Return (x, y) of the center of cell containing provided text 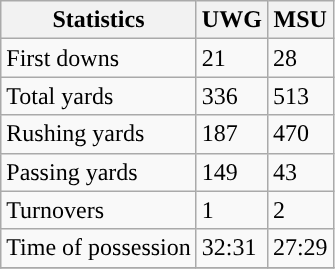
Statistics (99, 20)
2 (300, 210)
28 (300, 58)
Total yards (99, 96)
149 (232, 172)
470 (300, 134)
1 (232, 210)
Passing yards (99, 172)
21 (232, 58)
Rushing yards (99, 134)
43 (300, 172)
First downs (99, 58)
513 (300, 96)
MSU (300, 20)
27:29 (300, 248)
Turnovers (99, 210)
336 (232, 96)
187 (232, 134)
Time of possession (99, 248)
32:31 (232, 248)
UWG (232, 20)
